Locate the cell with the specified text and output its [x, y] center coordinate. 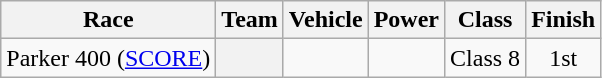
1st [564, 58]
Team [250, 20]
Class 8 [486, 58]
Class [486, 20]
Race [108, 20]
Vehicle [326, 20]
Finish [564, 20]
Parker 400 (SCORE) [108, 58]
Power [406, 20]
